Find where the given text appears and provide that cell's center as [x, y] coordinate. 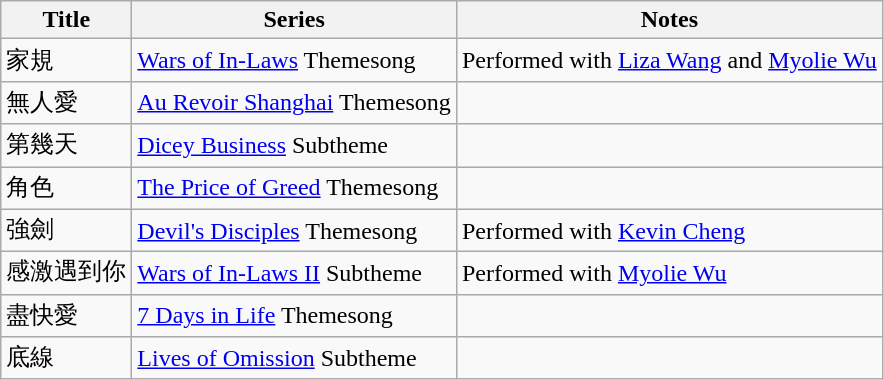
感激遇到你 [66, 274]
The Price of Greed Themesong [294, 188]
Performed with Myolie Wu [669, 274]
盡快愛 [66, 316]
底線 [66, 358]
Dicey Business Subtheme [294, 146]
Series [294, 20]
Performed with Kevin Cheng [669, 230]
Wars of In-Laws II Subtheme [294, 274]
強劍 [66, 230]
Devil's Disciples Themesong [294, 230]
Lives of Omission Subtheme [294, 358]
Wars of In-Laws Themesong [294, 60]
7 Days in Life Themesong [294, 316]
Performed with Liza Wang and Myolie Wu [669, 60]
角色 [66, 188]
第幾天 [66, 146]
無人愛 [66, 102]
Title [66, 20]
Au Revoir Shanghai Themesong [294, 102]
家規 [66, 60]
Notes [669, 20]
